Detect which cell encompasses the target text, then output its [x, y] center coordinate. 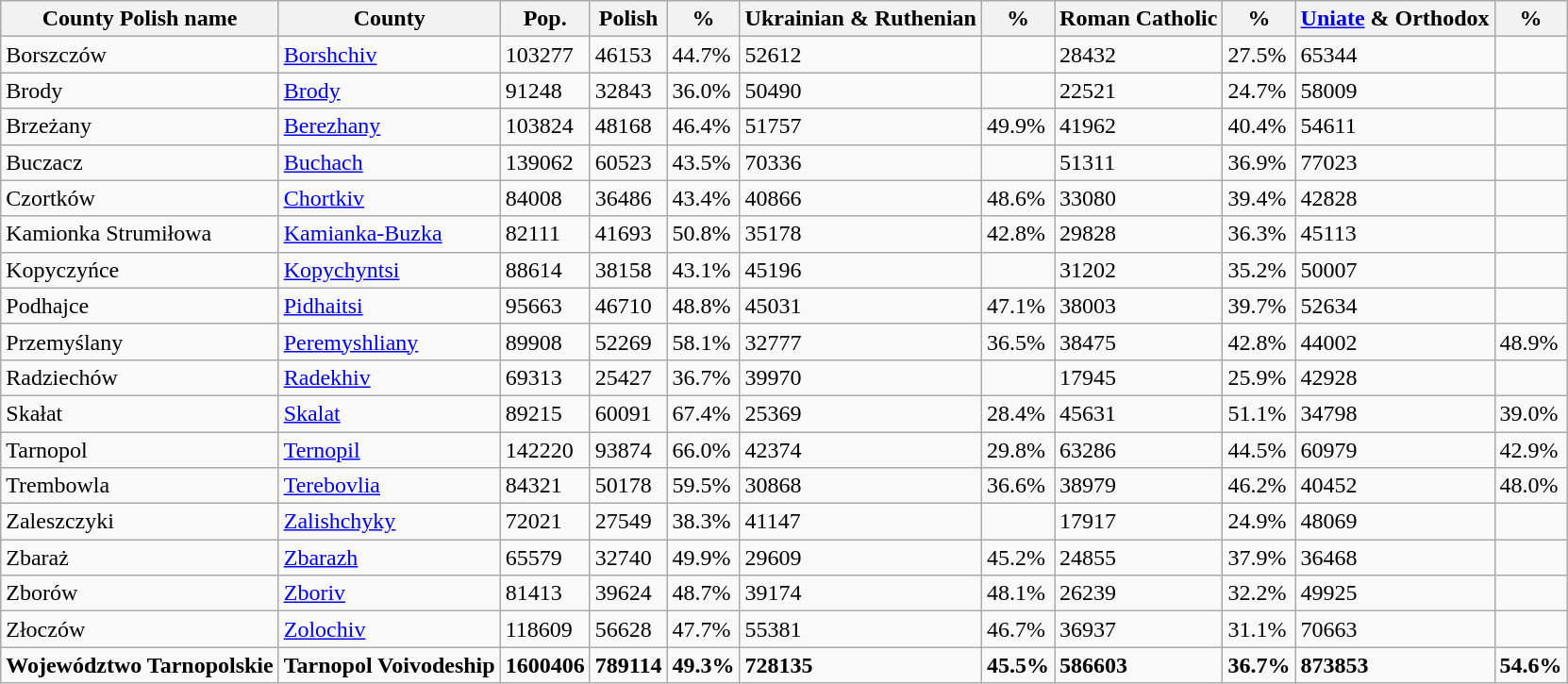
103824 [545, 126]
25427 [628, 377]
60091 [628, 413]
Zalishchyky [389, 522]
1600406 [545, 665]
36.5% [1017, 342]
70336 [860, 162]
66.0% [704, 450]
42928 [1394, 377]
31202 [1139, 270]
51757 [860, 126]
38003 [1139, 306]
45113 [1394, 234]
77023 [1394, 162]
36.0% [704, 91]
44.5% [1259, 450]
65579 [545, 558]
58009 [1394, 91]
59.5% [704, 486]
93874 [628, 450]
37.9% [1259, 558]
89215 [545, 413]
46.4% [704, 126]
46710 [628, 306]
29609 [860, 558]
42.9% [1530, 450]
Kamionka Strumiłowa [140, 234]
45.5% [1017, 665]
Ukrainian & Ruthenian [860, 19]
27.5% [1259, 55]
Peremyshliany [389, 342]
26239 [1139, 593]
70663 [1394, 629]
Borszczów [140, 55]
47.1% [1017, 306]
69313 [545, 377]
72021 [545, 522]
24855 [1139, 558]
38.3% [704, 522]
30868 [860, 486]
46.7% [1017, 629]
142220 [545, 450]
42828 [1394, 198]
Skalat [389, 413]
24.7% [1259, 91]
139062 [545, 162]
52634 [1394, 306]
44.7% [704, 55]
32740 [628, 558]
Radekhiv [389, 377]
County [389, 19]
48.9% [1530, 342]
50.8% [704, 234]
36937 [1139, 629]
48.8% [704, 306]
91248 [545, 91]
39624 [628, 593]
25369 [860, 413]
50007 [1394, 270]
95663 [545, 306]
45.2% [1017, 558]
22521 [1139, 91]
40452 [1394, 486]
84321 [545, 486]
Zborów [140, 593]
Brzeżany [140, 126]
Roman Catholic [1139, 19]
41147 [860, 522]
46.2% [1259, 486]
38475 [1139, 342]
43.4% [704, 198]
32777 [860, 342]
Buczacz [140, 162]
Pop. [545, 19]
50178 [628, 486]
32843 [628, 91]
82111 [545, 234]
40866 [860, 198]
41962 [1139, 126]
36.3% [1259, 234]
33080 [1139, 198]
Ternopil [389, 450]
56628 [628, 629]
Trembowla [140, 486]
39970 [860, 377]
88614 [545, 270]
32.2% [1259, 593]
39.4% [1259, 198]
Pidhaitsi [389, 306]
42374 [860, 450]
31.1% [1259, 629]
45196 [860, 270]
Podhajce [140, 306]
36486 [628, 198]
40.4% [1259, 126]
Przemyślany [140, 342]
25.9% [1259, 377]
Uniate & Orthodox [1394, 19]
39.0% [1530, 413]
60523 [628, 162]
60979 [1394, 450]
54611 [1394, 126]
873853 [1394, 665]
Kamianka-Buzka [389, 234]
48.7% [704, 593]
39.7% [1259, 306]
65344 [1394, 55]
36468 [1394, 558]
89908 [545, 342]
Zboriv [389, 593]
35.2% [1259, 270]
48168 [628, 126]
Radziechów [140, 377]
38158 [628, 270]
48069 [1394, 522]
24.9% [1259, 522]
36.9% [1259, 162]
Kopyczyńce [140, 270]
Chortkiv [389, 198]
Tarnopol Voivodeship [389, 665]
43.1% [704, 270]
29828 [1139, 234]
49.3% [704, 665]
Zbaraż [140, 558]
Borshchiv [389, 55]
45031 [860, 306]
29.8% [1017, 450]
103277 [545, 55]
58.1% [704, 342]
789114 [628, 665]
84008 [545, 198]
43.5% [704, 162]
Zolochiv [389, 629]
17917 [1139, 522]
Buchach [389, 162]
52612 [860, 55]
44002 [1394, 342]
Terebovlia [389, 486]
54.6% [1530, 665]
81413 [545, 593]
51.1% [1259, 413]
Czortków [140, 198]
48.6% [1017, 198]
586603 [1139, 665]
34798 [1394, 413]
48.0% [1530, 486]
48.1% [1017, 593]
67.4% [704, 413]
51311 [1139, 162]
28432 [1139, 55]
50490 [860, 91]
49925 [1394, 593]
Skałat [140, 413]
County Polish name [140, 19]
Tarnopol [140, 450]
28.4% [1017, 413]
52269 [628, 342]
46153 [628, 55]
41693 [628, 234]
36.6% [1017, 486]
Berezhany [389, 126]
Zaleszczyki [140, 522]
118609 [545, 629]
Kopychyntsi [389, 270]
Złoczów [140, 629]
38979 [1139, 486]
Województwo Tarnopolskie [140, 665]
27549 [628, 522]
55381 [860, 629]
47.7% [704, 629]
35178 [860, 234]
45631 [1139, 413]
39174 [860, 593]
Zbarazh [389, 558]
63286 [1139, 450]
728135 [860, 665]
17945 [1139, 377]
Polish [628, 19]
